Pinpoint the cell where the given text exists, returning its [X, Y] midpoint coordinate. 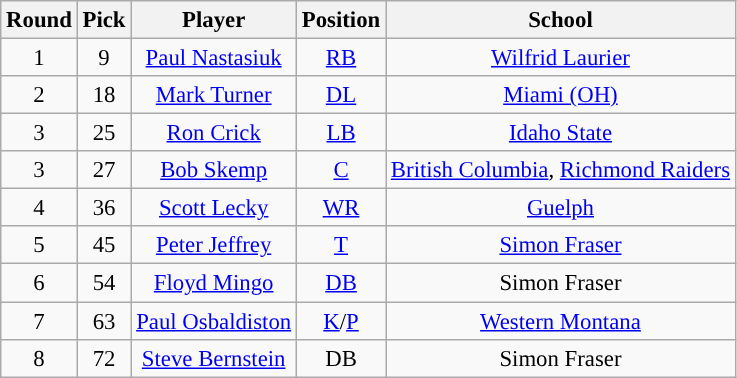
54 [104, 283]
25 [104, 133]
Western Montana [561, 321]
Floyd Mingo [214, 283]
Peter Jeffrey [214, 245]
7 [39, 321]
45 [104, 245]
LB [340, 133]
WR [340, 208]
K/P [340, 321]
Bob Skemp [214, 170]
1 [39, 58]
Steve Bernstein [214, 358]
Pick [104, 20]
Ron Crick [214, 133]
Wilfrid Laurier [561, 58]
Player [214, 20]
18 [104, 95]
Paul Osbaldiston [214, 321]
Mark Turner [214, 95]
8 [39, 358]
Paul Nastasiuk [214, 58]
Idaho State [561, 133]
Miami (OH) [561, 95]
27 [104, 170]
Scott Lecky [214, 208]
36 [104, 208]
5 [39, 245]
School [561, 20]
2 [39, 95]
Position [340, 20]
T [340, 245]
6 [39, 283]
4 [39, 208]
72 [104, 358]
British Columbia, Richmond Raiders [561, 170]
63 [104, 321]
Round [39, 20]
DL [340, 95]
C [340, 170]
RB [340, 58]
Guelph [561, 208]
9 [104, 58]
